Output the (x, y) coordinate of the center of the cell containing the given text.  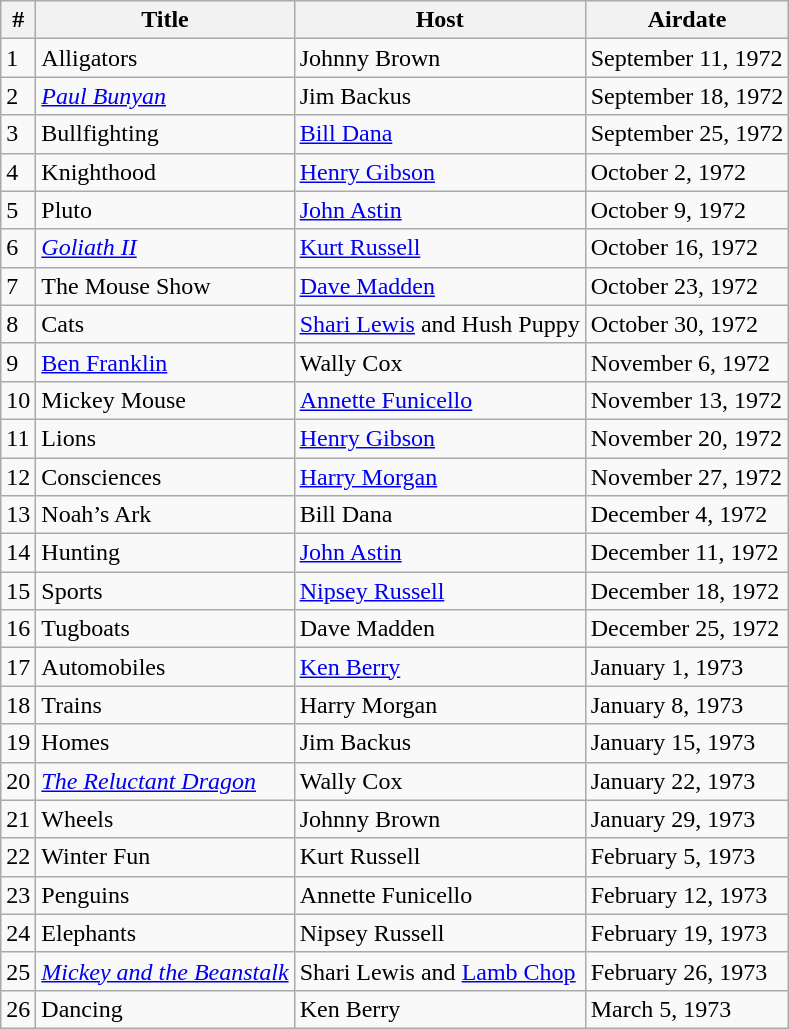
Consciences (165, 477)
Homes (165, 743)
Airdate (687, 20)
5 (18, 210)
Penguins (165, 895)
December 18, 1972 (687, 591)
Tugboats (165, 629)
Automobiles (165, 667)
14 (18, 553)
6 (18, 248)
Noah’s Ark (165, 515)
Ben Franklin (165, 362)
January 29, 1973 (687, 819)
26 (18, 1009)
Mickey and the Beanstalk (165, 971)
21 (18, 819)
3 (18, 134)
February 26, 1973 (687, 971)
Trains (165, 705)
Alligators (165, 58)
Shari Lewis and Hush Puppy (440, 324)
October 9, 1972 (687, 210)
November 27, 1972 (687, 477)
January 15, 1973 (687, 743)
September 11, 1972 (687, 58)
Shari Lewis and Lamb Chop (440, 971)
22 (18, 857)
January 8, 1973 (687, 705)
2 (18, 96)
Wheels (165, 819)
18 (18, 705)
8 (18, 324)
December 25, 1972 (687, 629)
February 12, 1973 (687, 895)
November 20, 1972 (687, 438)
December 4, 1972 (687, 515)
September 18, 1972 (687, 96)
# (18, 20)
11 (18, 438)
Hunting (165, 553)
Bullfighting (165, 134)
19 (18, 743)
January 1, 1973 (687, 667)
15 (18, 591)
October 23, 1972 (687, 286)
October 2, 1972 (687, 172)
16 (18, 629)
7 (18, 286)
February 19, 1973 (687, 933)
12 (18, 477)
Winter Fun (165, 857)
Host (440, 20)
October 30, 1972 (687, 324)
24 (18, 933)
Title (165, 20)
Lions (165, 438)
February 5, 1973 (687, 857)
Dancing (165, 1009)
Mickey Mouse (165, 400)
4 (18, 172)
Pluto (165, 210)
September 25, 1972 (687, 134)
Sports (165, 591)
March 5, 1973 (687, 1009)
1 (18, 58)
Paul Bunyan (165, 96)
November 13, 1972 (687, 400)
10 (18, 400)
October 16, 1972 (687, 248)
23 (18, 895)
Elephants (165, 933)
Goliath II (165, 248)
December 11, 1972 (687, 553)
20 (18, 781)
Cats (165, 324)
9 (18, 362)
November 6, 1972 (687, 362)
13 (18, 515)
January 22, 1973 (687, 781)
17 (18, 667)
25 (18, 971)
Knighthood (165, 172)
The Mouse Show (165, 286)
The Reluctant Dragon (165, 781)
